Extract the (X, Y) coordinate from the center of the cell holding the provided text.  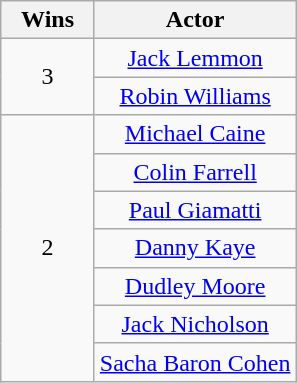
Robin Williams (195, 96)
Wins (48, 20)
Sacha Baron Cohen (195, 362)
Danny Kaye (195, 248)
3 (48, 77)
2 (48, 248)
Jack Lemmon (195, 58)
Colin Farrell (195, 172)
Michael Caine (195, 134)
Dudley Moore (195, 286)
Actor (195, 20)
Paul Giamatti (195, 210)
Jack Nicholson (195, 324)
